Provide the [x, y] coordinate of the cell's center where the given text is located.  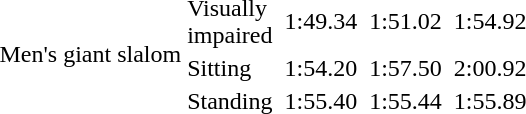
1:57.50 [406, 68]
Sitting [230, 68]
1:54.20 [321, 68]
